Identify which cell holds the provided text, then report its (X, Y) central coordinate. 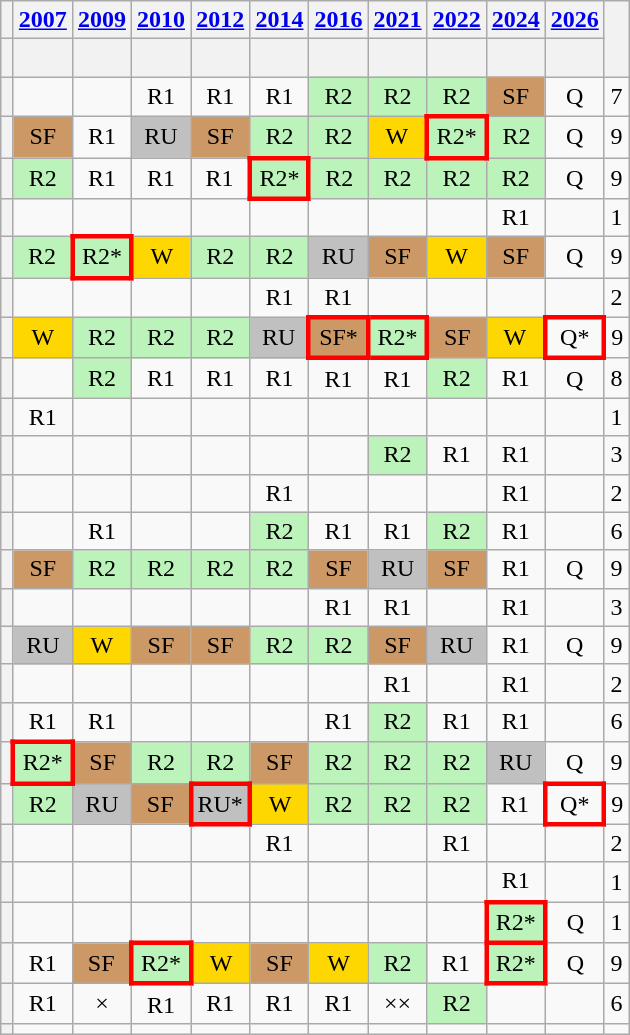
2021 (398, 20)
2009 (102, 20)
SF* (338, 338)
2016 (338, 20)
2024 (516, 20)
2007 (42, 20)
8 (616, 378)
2010 (160, 20)
×× (398, 1004)
2014 (280, 20)
7 (616, 97)
2012 (220, 20)
× (102, 1004)
2026 (574, 20)
2022 (456, 20)
RU* (220, 804)
